Determine the (x, y) coordinate at the center of the cell enclosing the given text.  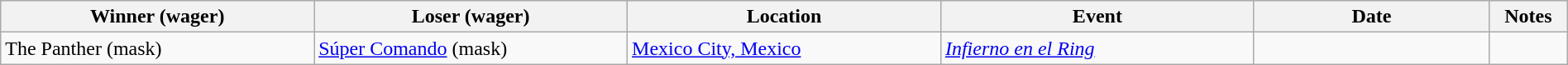
The Panther (mask) (157, 48)
Notes (1528, 17)
Winner (wager) (157, 17)
Súper Comando (mask) (471, 48)
Infierno en el Ring (1097, 48)
Date (1371, 17)
Location (784, 17)
Event (1097, 17)
Loser (wager) (471, 17)
Mexico City, Mexico (784, 48)
